Find where the given text appears and provide that cell's center as (x, y) coordinate. 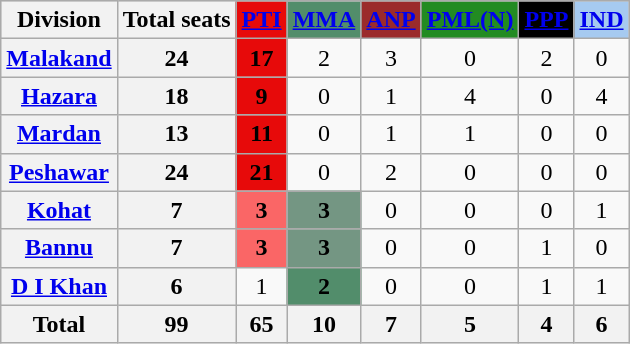
Division (59, 20)
D I Khan (59, 286)
Malakand (59, 58)
11 (262, 134)
Kohat (59, 210)
65 (262, 324)
10 (324, 324)
99 (176, 324)
Total seats (176, 20)
PPP (546, 20)
17 (262, 58)
PML(N) (470, 20)
13 (176, 134)
21 (262, 172)
5 (470, 324)
18 (176, 96)
9 (262, 96)
IND (602, 20)
Bannu (59, 248)
Hazara (59, 96)
Total (59, 324)
PTI (262, 20)
Mardan (59, 134)
Peshawar (59, 172)
MMA (324, 20)
ANP (391, 20)
